Scan for the cell matching the given text and deliver its (x, y) coordinate at center. 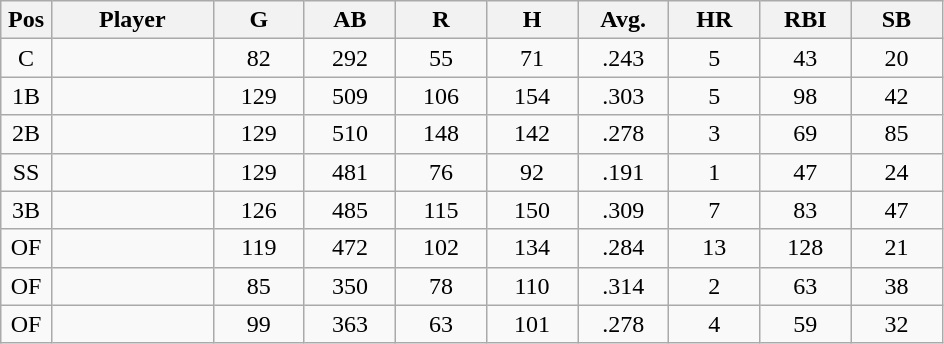
363 (350, 324)
.309 (624, 210)
21 (896, 248)
R (440, 20)
2B (26, 134)
83 (806, 210)
481 (350, 172)
126 (258, 210)
78 (440, 286)
1B (26, 96)
55 (440, 58)
1 (714, 172)
Pos (26, 20)
99 (258, 324)
.243 (624, 58)
102 (440, 248)
SS (26, 172)
142 (532, 134)
509 (350, 96)
472 (350, 248)
101 (532, 324)
20 (896, 58)
350 (350, 286)
82 (258, 58)
.314 (624, 286)
Avg. (624, 20)
C (26, 58)
H (532, 20)
71 (532, 58)
69 (806, 134)
13 (714, 248)
59 (806, 324)
106 (440, 96)
.284 (624, 248)
128 (806, 248)
AB (350, 20)
Player (132, 20)
150 (532, 210)
98 (806, 96)
43 (806, 58)
76 (440, 172)
110 (532, 286)
119 (258, 248)
3B (26, 210)
G (258, 20)
485 (350, 210)
SB (896, 20)
92 (532, 172)
148 (440, 134)
292 (350, 58)
115 (440, 210)
HR (714, 20)
38 (896, 286)
RBI (806, 20)
4 (714, 324)
134 (532, 248)
7 (714, 210)
510 (350, 134)
2 (714, 286)
154 (532, 96)
42 (896, 96)
.191 (624, 172)
32 (896, 324)
.303 (624, 96)
24 (896, 172)
3 (714, 134)
